Search for the cell housing the specified text and yield its [x, y] center coordinate. 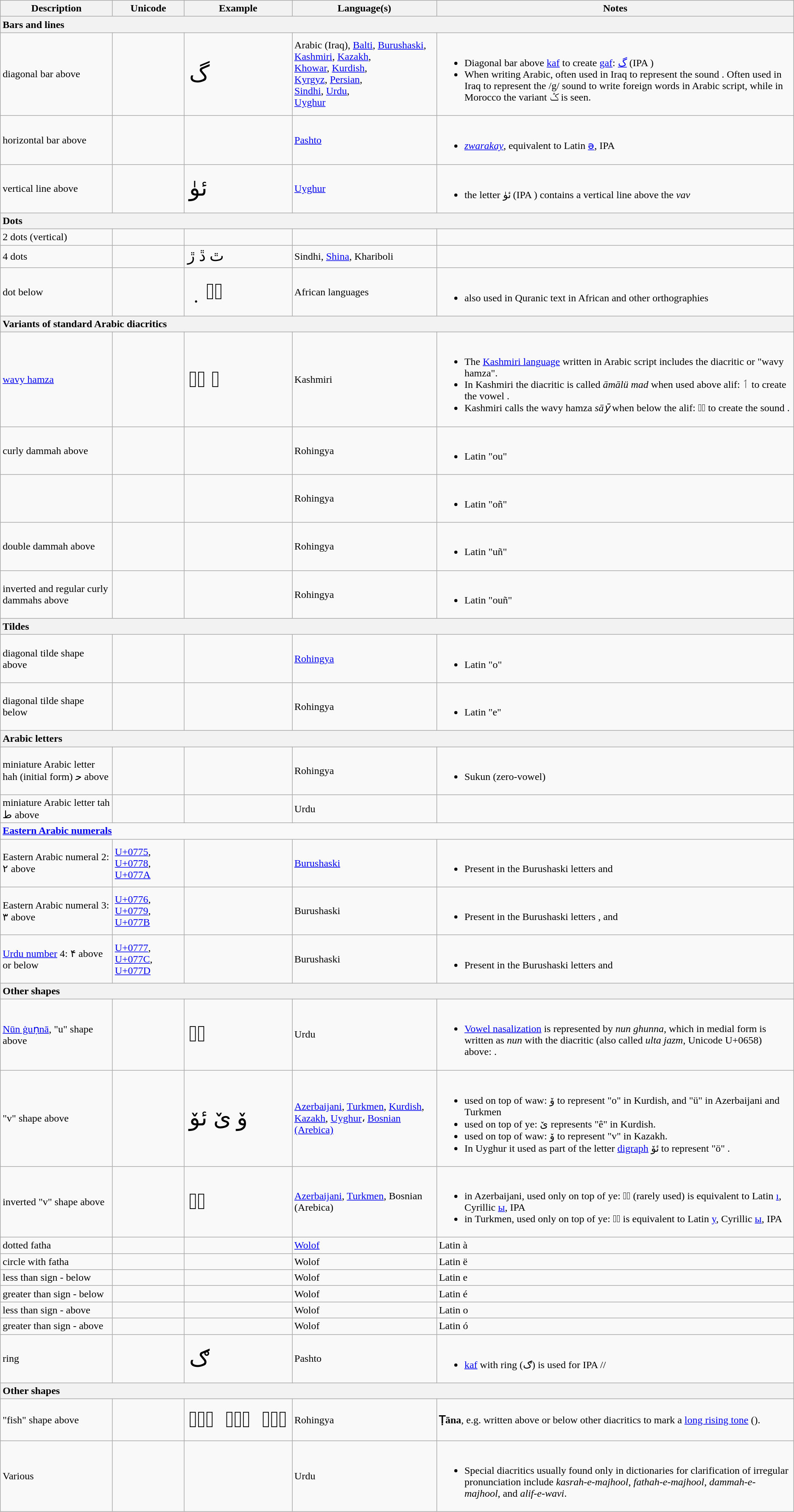
Sindhi, Shina, Khariboli [365, 257]
circle with fatha [56, 1262]
African languages [365, 292]
Urdu number 4: ۴ above or below [56, 959]
Ṭāna, e.g. written above or below other diacritics to mark a long rising tone (). [615, 1420]
Latin "o" [615, 659]
Arabic letters [397, 738]
ن٘ [238, 1035]
inverted and regular curly dammahs above [56, 594]
Unicode [148, 8]
Latin "e" [615, 706]
Dots [397, 221]
Latin "ouñ" [615, 594]
Latin é [615, 1294]
Eastern Arabic numeral 2: ٢ above [56, 863]
Variants of standard Arabic diacritics [397, 324]
Language(s) [365, 8]
U+0777, U+077C, U+077D [148, 959]
یٛ [238, 1202]
Sukun (zero-vowel) [615, 771]
Latin à [615, 1246]
ٲ اٟ [238, 379]
Description [56, 8]
ۆ ێ ئۆ [238, 1119]
Uyghur [365, 188]
Latin e [615, 1278]
less than sign - below [56, 1278]
horizontal bar above [56, 140]
Latin "ou" [615, 451]
Kashmiri [365, 379]
"fish" shape above [56, 1420]
Bars and lines [397, 25]
ٿ ڐ ڙ [238, 257]
Latin ë [615, 1262]
ring [56, 1359]
Latin "oñ" [615, 498]
wavy hamza [56, 379]
Azerbaijani, Turkmen, Bosnian (Arebica) [365, 1202]
Eastern Arabic numerals [397, 831]
greater than sign - below [56, 1294]
dotted fatha [56, 1246]
the letter ئۈ (IPA ) contains a vertical line above the vav [615, 188]
greater than sign - above [56, 1326]
Latin "uñ" [615, 547]
2 dots (vertical) [56, 237]
ګ [238, 1359]
kaf with ring (ګ) is used for IPA // [615, 1359]
double dammah above [56, 547]
4 dots [56, 257]
curly dammah above [56, 451]
"v" shape above [56, 1119]
Present in the Burushaski letters , and [615, 911]
Latin o [615, 1310]
U+0775, U+0778, U+077A [148, 863]
گ [238, 74]
Nūn ġuṇnā, "u" shape above [56, 1035]
diagonal tilde shape below [56, 706]
miniature Arabic letter hah (initial form) ﺣ above [56, 771]
less than sign - above [56, 1310]
miniature Arabic letter tah ط above [56, 809]
dot below [56, 292]
vertical line above [56, 188]
also used in Quranic text in African and other orthographies [615, 292]
zwarakay, equivalent to Latin ə, IPA [615, 140]
ئۈ [238, 188]
دࣤ࣬ دࣥ࣬ دࣦ࣯ [238, 1420]
Eastern Arabic numeral 3: ٣ above [56, 911]
Example [238, 8]
Latin ó [615, 1326]
U+0776, U+0779, U+077B [148, 911]
diagonal tilde shape above [56, 659]
Tildes [397, 626]
inverted "v" shape above [56, 1202]
Various [56, 1476]
Arabic (Iraq), Balti, Burushaski,Kashmiri, Kazakh,Khowar, Kurdish,Kyrgyz, Persian,Sindhi, Urdu,Uyghur [365, 74]
Azerbaijani, Turkmen, Kurdish, Kazakh, Uyghur، Bosnian (Arebica) [365, 1119]
Notes [615, 8]
ٜ بٜ [238, 292]
diagonal bar above [56, 74]
